Return the (X, Y) coordinate for the center point of the cell that contains the specified text.  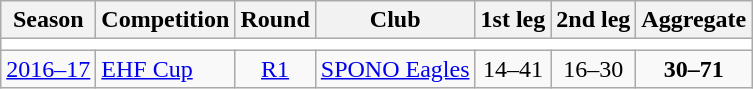
Season (48, 20)
30–71 (694, 69)
16–30 (594, 69)
1st leg (513, 20)
2016–17 (48, 69)
Competition (166, 20)
SPONO Eagles (395, 69)
Round (275, 20)
2nd leg (594, 20)
Aggregate (694, 20)
14–41 (513, 69)
Club (395, 20)
R1 (275, 69)
EHF Cup (166, 69)
